From the cell containing the given text, extract its center point as (x, y) coordinate. 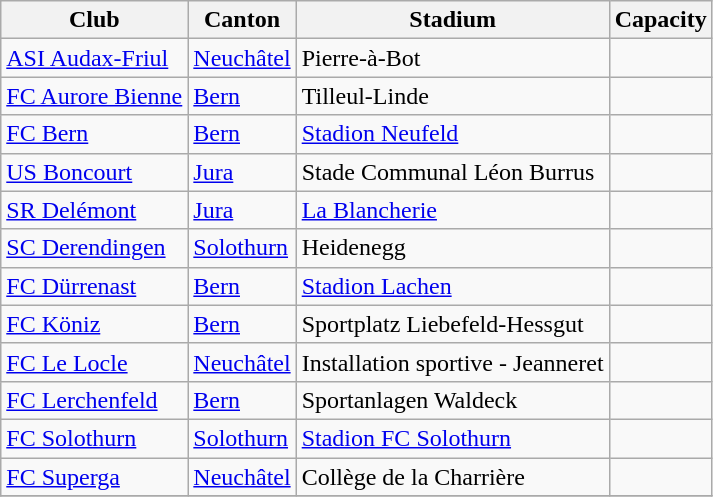
Tilleul-Linde (452, 96)
Stade Communal Léon Burrus (452, 172)
ASI Audax-Friul (94, 58)
Canton (242, 20)
FC Aurore Bienne (94, 96)
Pierre-à-Bot (452, 58)
SC Derendingen (94, 248)
Capacity (660, 20)
Installation sportive - Jeanneret (452, 362)
FC Solothurn (94, 438)
Heidenegg (452, 248)
FC Dürrenast (94, 286)
FC Köniz (94, 324)
SR Delémont (94, 210)
FC Superga (94, 477)
Stadium (452, 20)
FC Le Locle (94, 362)
Collège de la Charrière (452, 477)
Stadion Lachen (452, 286)
Sportplatz Liebefeld-Hessgut (452, 324)
Stadion FC Solothurn (452, 438)
Sportanlagen Waldeck (452, 400)
FC Lerchenfeld (94, 400)
US Boncourt (94, 172)
La Blancherie (452, 210)
Club (94, 20)
Stadion Neufeld (452, 134)
FC Bern (94, 134)
